For the text-containing cell, return its midpoint in [X, Y] coordinate format. 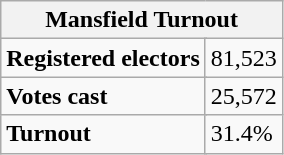
31.4% [244, 134]
25,572 [244, 96]
81,523 [244, 58]
Mansfield Turnout [142, 20]
Turnout [104, 134]
Registered electors [104, 58]
Votes cast [104, 96]
